Return the [x, y] coordinate for the center point of the cell that contains the specified text.  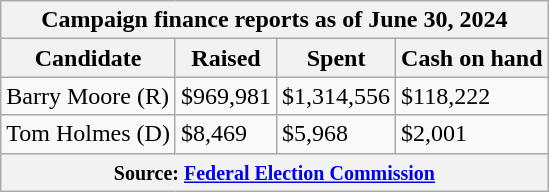
Campaign finance reports as of June 30, 2024 [274, 20]
Candidate [88, 58]
Tom Holmes (D) [88, 134]
Barry Moore (R) [88, 96]
Source: Federal Election Commission [274, 172]
$118,222 [472, 96]
$2,001 [472, 134]
Raised [226, 58]
$5,968 [336, 134]
$8,469 [226, 134]
Spent [336, 58]
$969,981 [226, 96]
$1,314,556 [336, 96]
Cash on hand [472, 58]
